Determine the (x, y) coordinate at the center of the cell enclosing the given text.  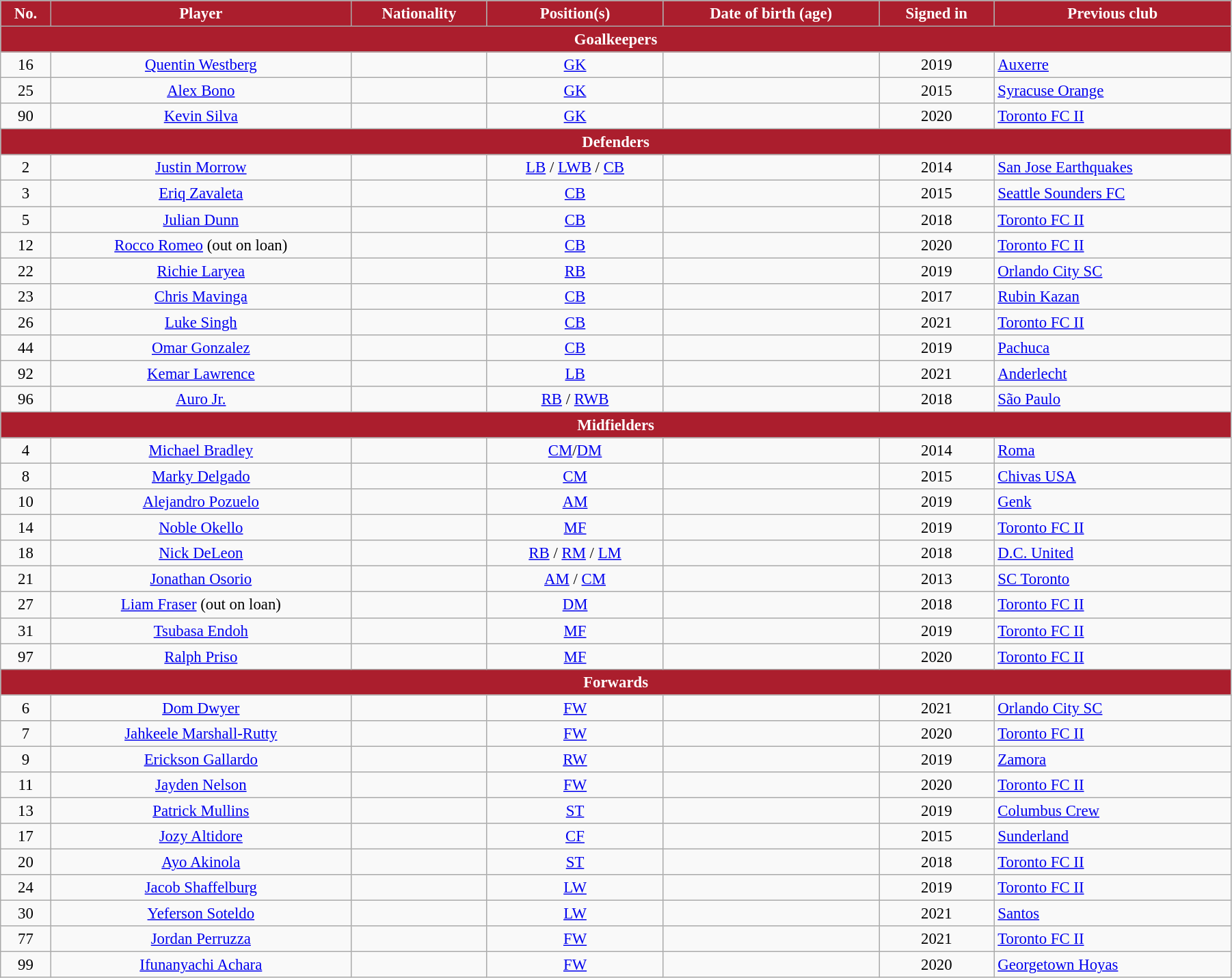
Roma (1112, 451)
90 (26, 116)
Date of birth (age) (771, 14)
Genk (1112, 502)
3 (26, 194)
17 (26, 836)
11 (26, 785)
Julian Dunn (201, 220)
Dom Dwyer (201, 708)
18 (26, 553)
Georgetown Hoyas (1112, 965)
Kevin Silva (201, 116)
Auro Jr. (201, 399)
Jozy Altidore (201, 836)
Omar Gonzalez (201, 348)
Columbus Crew (1112, 810)
Tsubasa Endoh (201, 631)
RB / RWB (574, 399)
AM / CM (574, 579)
2 (26, 168)
13 (26, 810)
Erickson Gallardo (201, 759)
Forwards (616, 682)
Luke Singh (201, 322)
San Jose Earthquakes (1112, 168)
DM (574, 605)
Kemar Lawrence (201, 373)
Alex Bono (201, 91)
Yeferson Soteldo (201, 914)
Position(s) (574, 14)
96 (26, 399)
23 (26, 296)
Signed in (937, 14)
Sunderland (1112, 836)
Pachuca (1112, 348)
Midfielders (616, 425)
Quentin Westberg (201, 65)
Ayo Akinola (201, 862)
30 (26, 914)
77 (26, 939)
25 (26, 91)
Anderlecht (1112, 373)
97 (26, 657)
CF (574, 836)
44 (26, 348)
Zamora (1112, 759)
LB / LWB / CB (574, 168)
92 (26, 373)
99 (26, 965)
22 (26, 271)
24 (26, 888)
Santos (1112, 914)
Chris Mavinga (201, 296)
Liam Fraser (out on loan) (201, 605)
2013 (937, 579)
10 (26, 502)
Goalkeepers (616, 40)
Chivas USA (1112, 477)
RB / RM / LM (574, 553)
Eriq Zavaleta (201, 194)
5 (26, 220)
Nick DeLeon (201, 553)
4 (26, 451)
Defenders (616, 142)
Jacob Shaffelburg (201, 888)
16 (26, 65)
21 (26, 579)
Ifunanyachi Achara (201, 965)
9 (26, 759)
7 (26, 734)
Syracuse Orange (1112, 91)
Nationality (418, 14)
27 (26, 605)
RB (574, 271)
LB (574, 373)
No. (26, 14)
Rocco Romeo (out on loan) (201, 245)
14 (26, 528)
Player (201, 14)
D.C. United (1112, 553)
Jayden Nelson (201, 785)
Patrick Mullins (201, 810)
RW (574, 759)
Jonathan Osorio (201, 579)
AM (574, 502)
8 (26, 477)
12 (26, 245)
SC Toronto (1112, 579)
31 (26, 631)
Michael Bradley (201, 451)
Seattle Sounders FC (1112, 194)
Auxerre (1112, 65)
2017 (937, 296)
Marky Delgado (201, 477)
São Paulo (1112, 399)
Jahkeele Marshall-Rutty (201, 734)
Jordan Perruzza (201, 939)
Justin Morrow (201, 168)
Previous club (1112, 14)
Noble Okello (201, 528)
Ralph Priso (201, 657)
CM (574, 477)
20 (26, 862)
6 (26, 708)
CM/DM (574, 451)
Alejandro Pozuelo (201, 502)
26 (26, 322)
Richie Laryea (201, 271)
Rubin Kazan (1112, 296)
